Scan for the cell matching the given text and deliver its [x, y] coordinate at center. 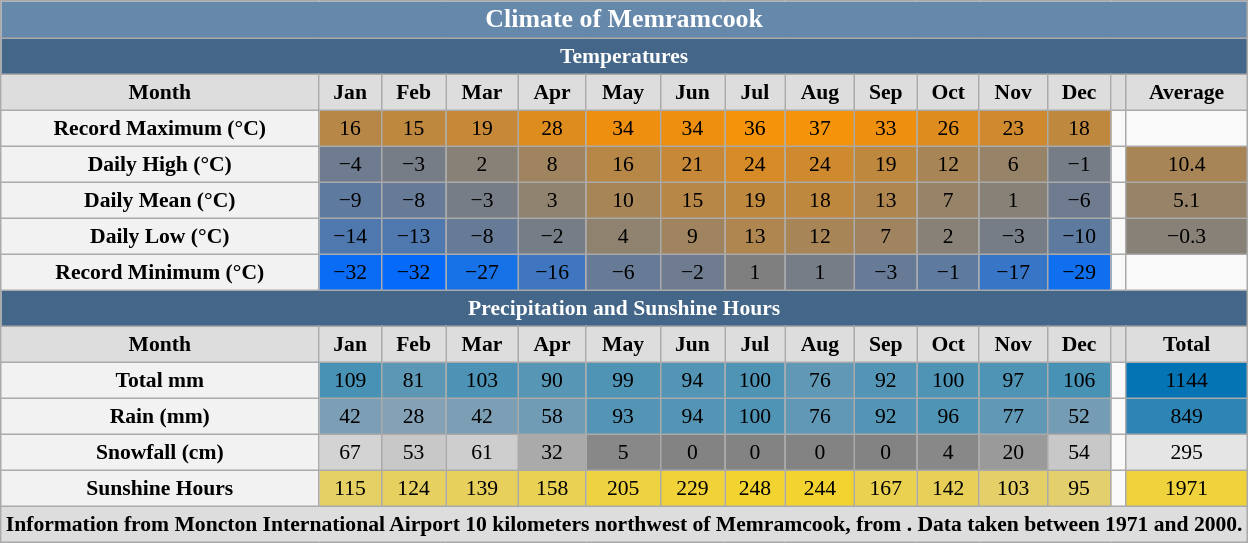
Record Maximum (°C) [160, 129]
205 [623, 489]
97 [1013, 381]
5 [623, 453]
248 [754, 489]
Average [1187, 93]
−14 [350, 237]
10 [623, 201]
67 [350, 453]
9 [692, 237]
295 [1187, 453]
33 [886, 129]
Temperatures [624, 57]
−16 [552, 273]
81 [413, 381]
158 [552, 489]
109 [350, 381]
167 [886, 489]
229 [692, 489]
1971 [1187, 489]
3 [552, 201]
99 [623, 381]
142 [948, 489]
90 [552, 381]
23 [1013, 129]
1144 [1187, 381]
26 [948, 129]
54 [1079, 453]
−4 [350, 165]
8 [552, 165]
93 [623, 417]
Daily Low (°C) [160, 237]
Snowfall (cm) [160, 453]
5.1 [1187, 201]
124 [413, 489]
36 [754, 129]
−27 [482, 273]
96 [948, 417]
139 [482, 489]
244 [820, 489]
61 [482, 453]
106 [1079, 381]
Daily High (°C) [160, 165]
Record Minimum (°C) [160, 273]
Daily Mean (°C) [160, 201]
77 [1013, 417]
Precipitation and Sunshine Hours [624, 309]
−29 [1079, 273]
−17 [1013, 273]
20 [1013, 453]
−0.3 [1187, 237]
37 [820, 129]
6 [1013, 165]
Total [1187, 345]
32 [552, 453]
849 [1187, 417]
−9 [350, 201]
Rain (mm) [160, 417]
53 [413, 453]
−10 [1079, 237]
−13 [413, 237]
115 [350, 489]
Sunshine Hours [160, 489]
52 [1079, 417]
Information from Moncton International Airport 10 kilometers northwest of Memramcook, from . Data taken between 1971 and 2000. [624, 525]
10.4 [1187, 165]
95 [1079, 489]
58 [552, 417]
21 [692, 165]
Climate of Memramcook [624, 20]
Total mm [160, 381]
